Pinpoint the cell where the given text exists, returning its [X, Y] midpoint coordinate. 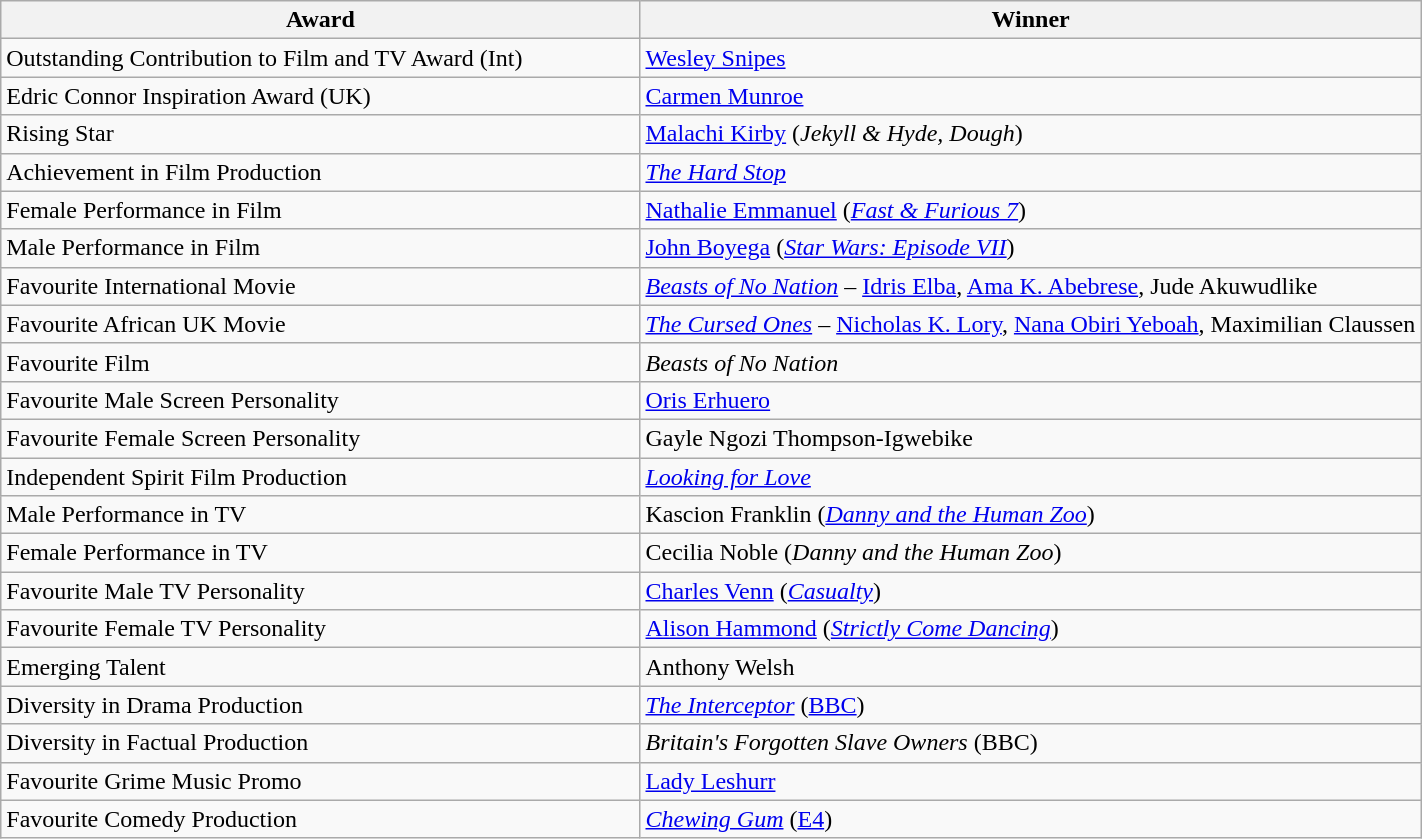
Looking for Love [1030, 477]
Favourite African UK Movie [320, 324]
The Hard Stop [1030, 172]
Beasts of No Nation [1030, 362]
Award [320, 20]
The Interceptor (BBC) [1030, 705]
Nathalie Emmanuel (Fast & Furious 7) [1030, 210]
Diversity in Factual Production [320, 743]
The Cursed Ones – Nicholas K. Lory, Nana Obiri Yeboah, Maximilian Claussen [1030, 324]
Carmen Munroe [1030, 96]
Female Performance in Film [320, 210]
Favourite Male Screen Personality [320, 400]
Favourite International Movie [320, 286]
Outstanding Contribution to Film and TV Award (Int) [320, 58]
Favourite Grime Music Promo [320, 781]
Charles Venn (Casualty) [1030, 591]
Male Performance in Film [320, 248]
Emerging Talent [320, 667]
Achievement in Film Production [320, 172]
Favourite Female Screen Personality [320, 438]
Britain's Forgotten Slave Owners (BBC) [1030, 743]
Winner [1030, 20]
Favourite Male TV Personality [320, 591]
Gayle Ngozi Thompson-Igwebike [1030, 438]
Rising Star [320, 134]
Malachi Kirby (Jekyll & Hyde, Dough) [1030, 134]
Anthony Welsh [1030, 667]
Independent Spirit Film Production [320, 477]
Alison Hammond (Strictly Come Dancing) [1030, 629]
Chewing Gum (E4) [1030, 819]
Female Performance in TV [320, 553]
Male Performance in TV [320, 515]
Beasts of No Nation – Idris Elba, Ama K. Abebrese, Jude Akuwudlike [1030, 286]
Favourite Comedy Production [320, 819]
Favourite Female TV Personality [320, 629]
Diversity in Drama Production [320, 705]
Oris Erhuero [1030, 400]
Favourite Film [320, 362]
Wesley Snipes [1030, 58]
Edric Connor Inspiration Award (UK) [320, 96]
Lady Leshurr [1030, 781]
Cecilia Noble (Danny and the Human Zoo) [1030, 553]
Kascion Franklin (Danny and the Human Zoo) [1030, 515]
John Boyega (Star Wars: Episode VII) [1030, 248]
